Locate the cell with the specified text and output its [x, y] center coordinate. 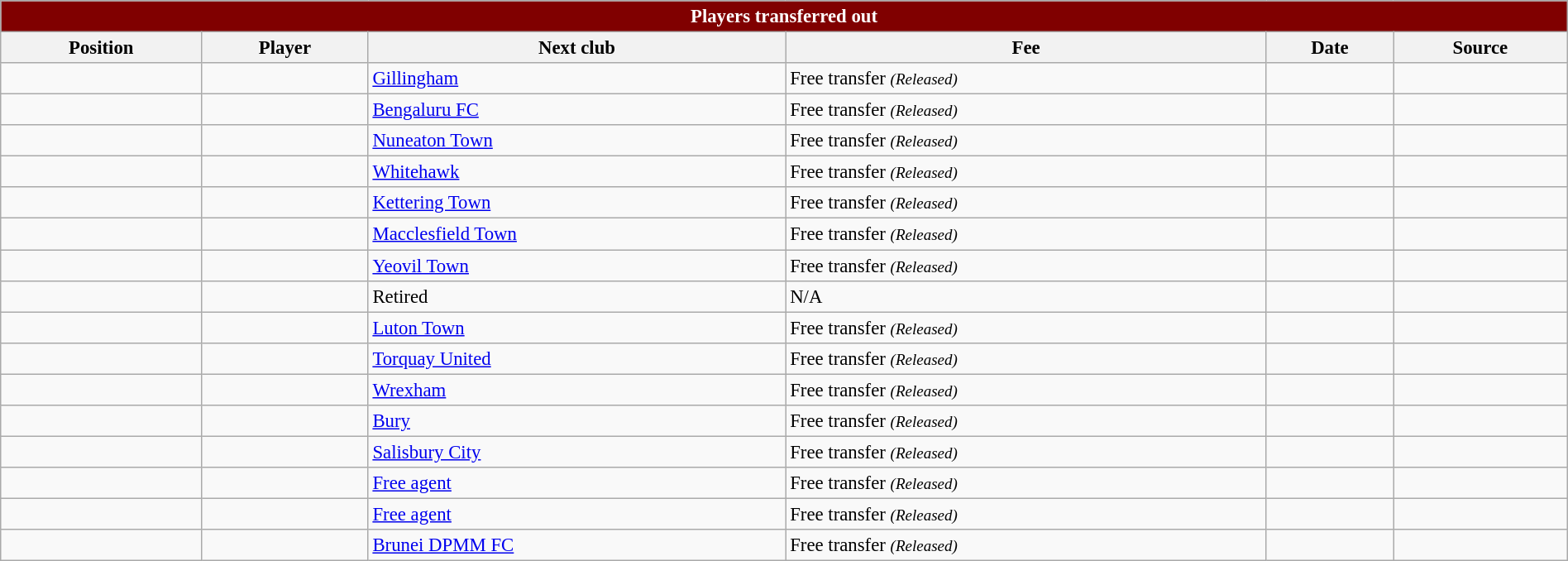
Kettering Town [577, 203]
Gillingham [577, 79]
Whitehawk [577, 172]
Fee [1026, 48]
Wrexham [577, 390]
Luton Town [577, 328]
Source [1480, 48]
N/A [1026, 296]
Position [101, 48]
Salisbury City [577, 452]
Next club [577, 48]
Yeovil Town [577, 266]
Retired [577, 296]
Brunei DPMM FC [577, 545]
Players transferred out [784, 17]
Bury [577, 421]
Player [284, 48]
Date [1330, 48]
Macclesfield Town [577, 234]
Bengaluru FC [577, 110]
Torquay United [577, 358]
Nuneaton Town [577, 141]
